Provide the (x, y) coordinate of the cell's center where the given text is located.  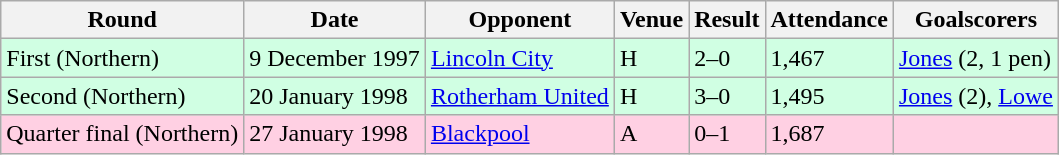
Quarter final (Northern) (122, 134)
Round (122, 20)
Opponent (520, 20)
1,467 (829, 58)
1,495 (829, 96)
9 December 1997 (335, 58)
First (Northern) (122, 58)
Lincoln City (520, 58)
Date (335, 20)
Result (727, 20)
2–0 (727, 58)
1,687 (829, 134)
Jones (2, 1 pen) (976, 58)
Goalscorers (976, 20)
27 January 1998 (335, 134)
Jones (2), Lowe (976, 96)
3–0 (727, 96)
Blackpool (520, 134)
0–1 (727, 134)
A (651, 134)
Rotherham United (520, 96)
Venue (651, 20)
Second (Northern) (122, 96)
20 January 1998 (335, 96)
Attendance (829, 20)
